Return [X, Y] of the center of cell containing provided text 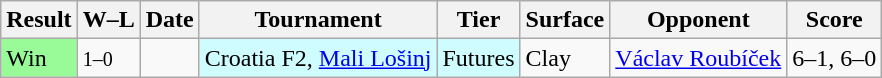
W–L [108, 20]
Score [834, 20]
Win [39, 58]
Tier [478, 20]
Tournament [318, 20]
Result [39, 20]
Croatia F2, Mali Lošinj [318, 58]
Date [170, 20]
Václav Roubíček [698, 58]
Clay [565, 58]
Opponent [698, 20]
Surface [565, 20]
1–0 [108, 58]
6–1, 6–0 [834, 58]
Futures [478, 58]
